Pinpoint the cell where the given text exists, returning its (X, Y) midpoint coordinate. 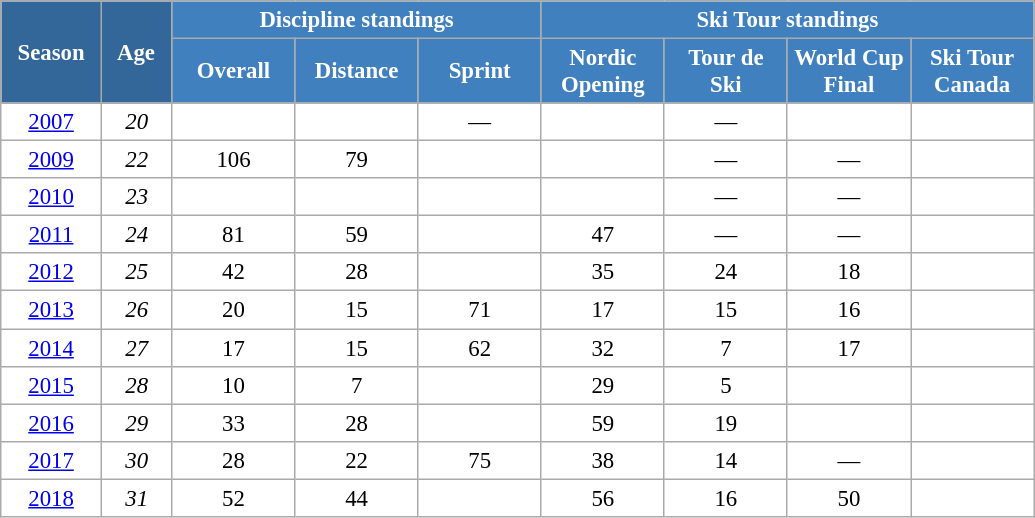
23 (136, 197)
2014 (52, 348)
2018 (52, 498)
81 (234, 235)
2013 (52, 310)
44 (356, 498)
18 (848, 273)
2011 (52, 235)
2015 (52, 385)
Season (52, 52)
2017 (52, 460)
33 (234, 423)
Age (136, 52)
56 (602, 498)
42 (234, 273)
26 (136, 310)
2012 (52, 273)
38 (602, 460)
NordicOpening (602, 72)
32 (602, 348)
62 (480, 348)
2007 (52, 122)
Discipline standings (356, 20)
75 (480, 460)
Distance (356, 72)
25 (136, 273)
106 (234, 160)
5 (726, 385)
2010 (52, 197)
2016 (52, 423)
Ski Tour standings (787, 20)
2009 (52, 160)
10 (234, 385)
30 (136, 460)
52 (234, 498)
31 (136, 498)
47 (602, 235)
Ski TourCanada (972, 72)
Sprint (480, 72)
71 (480, 310)
79 (356, 160)
Overall (234, 72)
50 (848, 498)
14 (726, 460)
World CupFinal (848, 72)
27 (136, 348)
19 (726, 423)
35 (602, 273)
Tour deSki (726, 72)
